Return the [x, y] coordinate for the center point of the cell that contains the specified text.  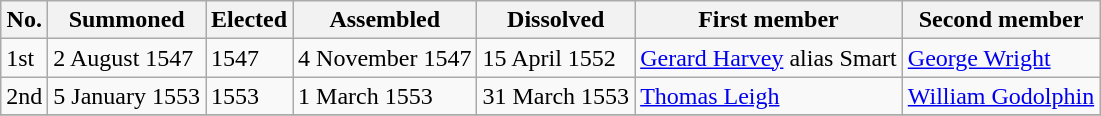
Elected [250, 20]
2nd [24, 96]
George Wright [1000, 58]
Dissolved [556, 20]
2 August 1547 [127, 58]
15 April 1552 [556, 58]
1st [24, 58]
Summoned [127, 20]
Thomas Leigh [769, 96]
No. [24, 20]
Assembled [385, 20]
31 March 1553 [556, 96]
William Godolphin [1000, 96]
First member [769, 20]
5 January 1553 [127, 96]
1553 [250, 96]
Gerard Harvey alias Smart [769, 58]
1 March 1553 [385, 96]
1547 [250, 58]
Second member [1000, 20]
4 November 1547 [385, 58]
